Extract the (x, y) coordinate from the center of the cell holding the provided text.  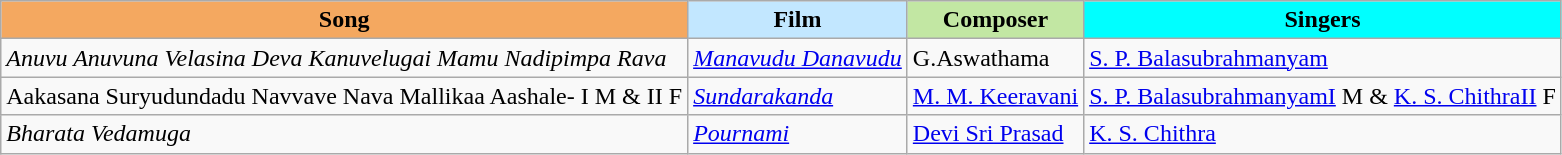
Manavudu Danavudu (798, 58)
Pournami (798, 134)
Bharata Vedamuga (344, 134)
Singers (1323, 20)
Aakasana Suryudundadu Navvave Nava Mallikaa Aashale- I M & II F (344, 96)
M. M. Keeravani (995, 96)
Devi Sri Prasad (995, 134)
Film (798, 20)
K. S. Chithra (1323, 134)
S. P. BalasubrahmanyamI M & K. S. ChithraII F (1323, 96)
Song (344, 20)
G.Aswathama (995, 58)
Composer (995, 20)
S. P. Balasubrahmanyam (1323, 58)
Anuvu Anuvuna Velasina Deva Kanuvelugai Mamu Nadipimpa Rava (344, 58)
Sundarakanda (798, 96)
